Output the (X, Y) coordinate of the center of the cell containing the given text.  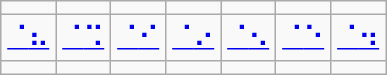
⠈⠊ (138, 38)
⠈⠲ (358, 38)
⠈⠑ (304, 38)
⠈⠢ (248, 38)
⠈⠔ (194, 38)
⠈⠩ (84, 38)
⠈⠦ (28, 38)
